Search for the cell housing the specified text and yield its (X, Y) center coordinate. 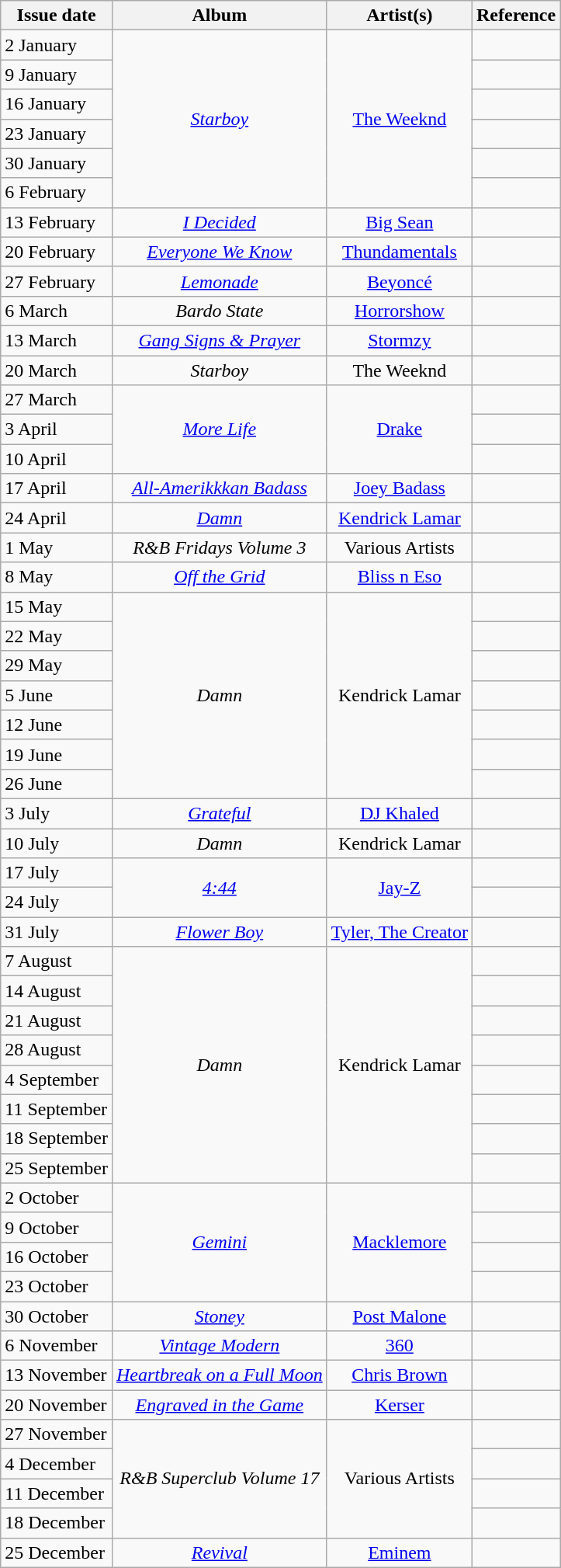
Gang Signs & Prayer (219, 340)
27 March (57, 400)
DJ Khaled (399, 813)
R&B Superclub Volume 17 (219, 1479)
11 September (57, 1109)
Lemonade (219, 281)
12 June (57, 725)
Big Sean (399, 222)
Reference (515, 16)
6 November (57, 1346)
4 September (57, 1080)
18 December (57, 1523)
17 April (57, 488)
24 April (57, 518)
2 October (57, 1198)
9 January (57, 75)
Drake (399, 429)
Chris Brown (399, 1375)
16 October (57, 1257)
25 December (57, 1552)
10 July (57, 843)
Heartbreak on a Full Moon (219, 1375)
Eminem (399, 1552)
Beyoncé (399, 281)
Thundamentals (399, 252)
13 February (57, 222)
13 November (57, 1375)
1 May (57, 548)
7 August (57, 961)
Revival (219, 1552)
Bardo State (219, 311)
Kerser (399, 1405)
Stormzy (399, 340)
22 May (57, 636)
23 January (57, 134)
20 March (57, 370)
Joey Badass (399, 488)
16 January (57, 104)
I Decided (219, 222)
30 January (57, 163)
17 July (57, 873)
Gemini (219, 1242)
24 July (57, 902)
26 June (57, 784)
11 December (57, 1493)
8 May (57, 577)
23 October (57, 1286)
Everyone We Know (219, 252)
Issue date (57, 16)
27 February (57, 281)
9 October (57, 1227)
19 June (57, 754)
Artist(s) (399, 16)
21 August (57, 1020)
10 April (57, 459)
Album (219, 16)
Tyler, The Creator (399, 932)
4 December (57, 1464)
All-Amerikkkan Badass (219, 488)
6 March (57, 311)
18 September (57, 1139)
4:44 (219, 888)
Vintage Modern (219, 1346)
Off the Grid (219, 577)
2 January (57, 45)
5 June (57, 695)
360 (399, 1346)
Horrorshow (399, 311)
30 October (57, 1316)
13 March (57, 340)
14 August (57, 991)
29 May (57, 666)
More Life (219, 429)
31 July (57, 932)
Flower Boy (219, 932)
20 February (57, 252)
27 November (57, 1434)
3 April (57, 429)
20 November (57, 1405)
Post Malone (399, 1316)
6 February (57, 193)
Engraved in the Game (219, 1405)
Bliss n Eso (399, 577)
Macklemore (399, 1242)
3 July (57, 813)
Stoney (219, 1316)
15 May (57, 607)
Grateful (219, 813)
28 August (57, 1050)
25 September (57, 1168)
R&B Fridays Volume 3 (219, 548)
Jay-Z (399, 888)
